Pinpoint the cell where the given text exists, returning its [X, Y] midpoint coordinate. 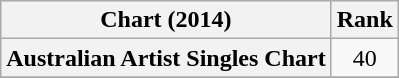
Australian Artist Singles Chart [166, 58]
Rank [364, 20]
40 [364, 58]
Chart (2014) [166, 20]
